Find where the given text appears and provide that cell's center as [X, Y] coordinate. 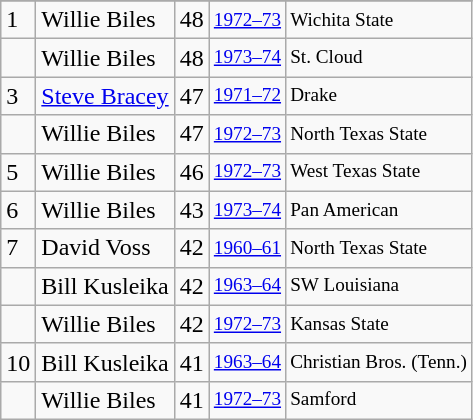
St. Cloud [379, 58]
Drake [379, 96]
1971–72 [247, 96]
10 [18, 362]
Wichita State [379, 20]
46 [192, 172]
West Texas State [379, 172]
Steve Bracey [105, 96]
1960–61 [247, 248]
Christian Bros. (Tenn.) [379, 362]
1 [18, 20]
3 [18, 96]
SW Louisiana [379, 286]
6 [18, 210]
43 [192, 210]
David Voss [105, 248]
7 [18, 248]
Pan American [379, 210]
5 [18, 172]
Kansas State [379, 324]
Samford [379, 400]
